Provide the (X, Y) coordinate of the cell's center where the given text is located.  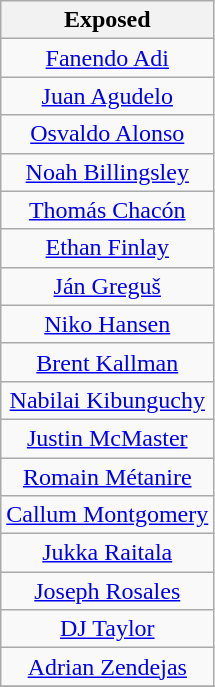
Adrian Zendejas (108, 667)
Callum Montgomery (108, 515)
Osvaldo Alonso (108, 134)
Ethan Finlay (108, 248)
Thomás Chacón (108, 210)
Noah Billingsley (108, 172)
Joseph Rosales (108, 591)
DJ Taylor (108, 629)
Justin McMaster (108, 438)
Jukka Raitala (108, 553)
Fanendo Adi (108, 58)
Ján Greguš (108, 286)
Nabilai Kibunguchy (108, 400)
Romain Métanire (108, 477)
Niko Hansen (108, 324)
Brent Kallman (108, 362)
Juan Agudelo (108, 96)
Exposed (108, 20)
